Locate the cell with the specified text and output its (x, y) center coordinate. 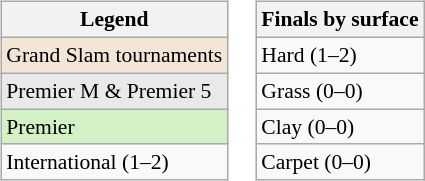
Legend (114, 20)
Clay (0–0) (340, 127)
Carpet (0–0) (340, 162)
Finals by surface (340, 20)
Premier (114, 127)
Grand Slam tournaments (114, 55)
Grass (0–0) (340, 91)
International (1–2) (114, 162)
Premier M & Premier 5 (114, 91)
Hard (1–2) (340, 55)
